Identify which cell holds the provided text, then report its (x, y) central coordinate. 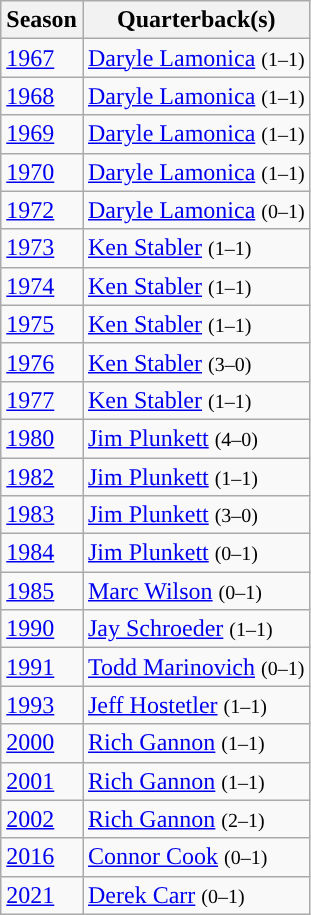
1990 (42, 629)
1973 (42, 248)
1970 (42, 172)
Jeff Hostetler (1–1) (196, 705)
Season (42, 20)
Jay Schroeder (1–1) (196, 629)
1972 (42, 210)
Jim Plunkett (4–0) (196, 438)
Quarterback(s) (196, 20)
1967 (42, 58)
1991 (42, 667)
1984 (42, 553)
Derek Carr (0–1) (196, 895)
1969 (42, 134)
Jim Plunkett (1–1) (196, 477)
1985 (42, 591)
2000 (42, 743)
2002 (42, 819)
1974 (42, 286)
2001 (42, 781)
Marc Wilson (0–1) (196, 591)
1975 (42, 324)
1980 (42, 438)
2021 (42, 895)
Daryle Lamonica (0–1) (196, 210)
2016 (42, 857)
1968 (42, 96)
Jim Plunkett (3–0) (196, 515)
Jim Plunkett (0–1) (196, 553)
Todd Marinovich (0–1) (196, 667)
1976 (42, 362)
1993 (42, 705)
Rich Gannon (2–1) (196, 819)
1982 (42, 477)
Ken Stabler (3–0) (196, 362)
1983 (42, 515)
1977 (42, 400)
Connor Cook (0–1) (196, 857)
